Capture the cell that displays the provided text and extract its [X, Y] central coordinate. 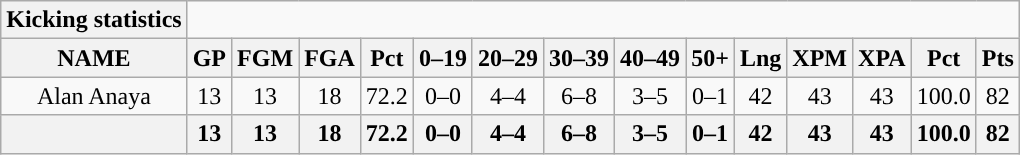
XPA [882, 58]
Kicking statistics [94, 20]
50+ [710, 58]
Lng [760, 58]
GP [209, 58]
30–39 [580, 58]
20–29 [508, 58]
NAME [94, 58]
XPM [820, 58]
FGA [330, 58]
Pts [998, 58]
Alan Anaya [94, 96]
0–19 [442, 58]
FGM [266, 58]
40–49 [650, 58]
